For the text-containing cell, return its midpoint in [x, y] coordinate format. 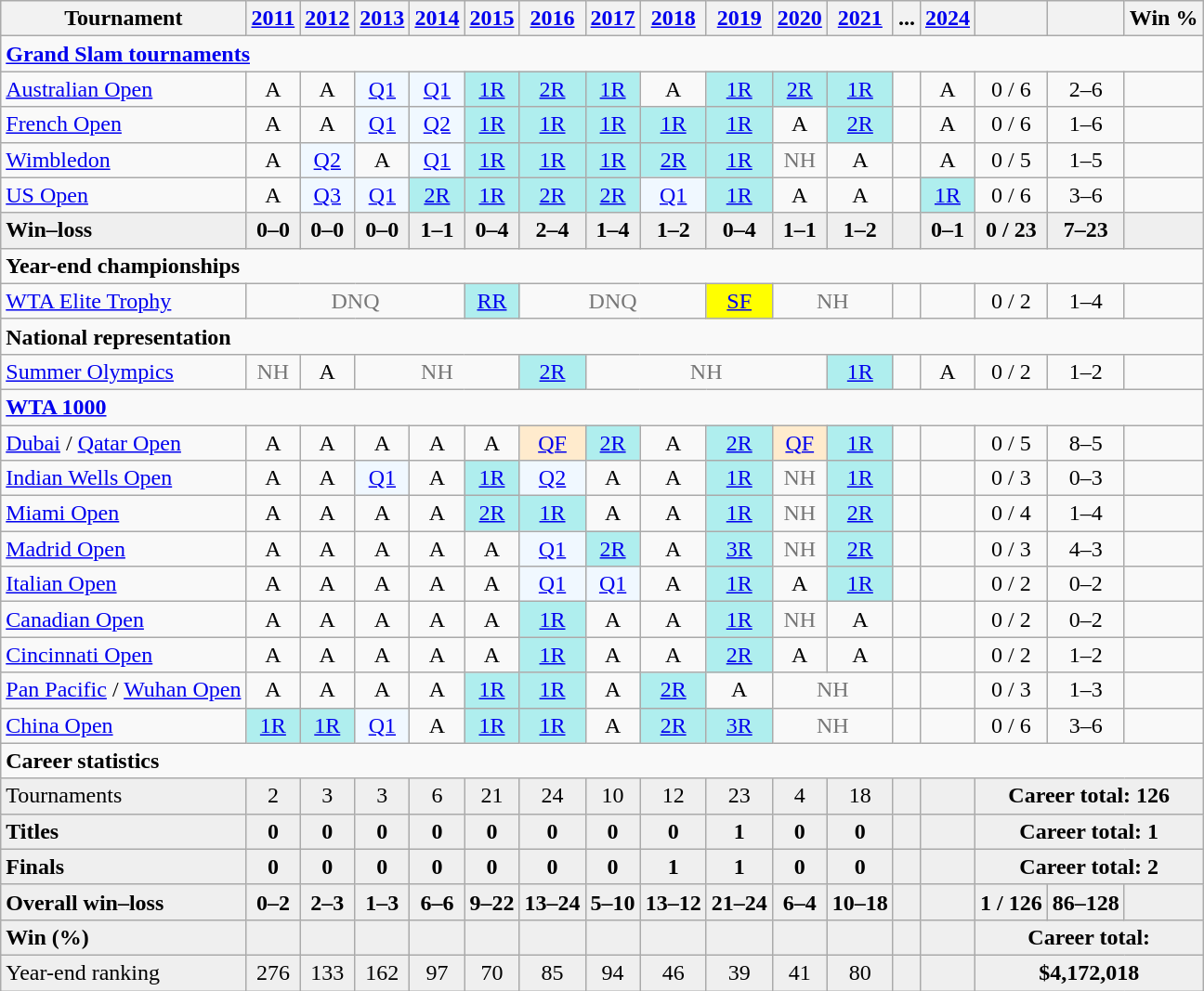
2012 [327, 19]
85 [552, 972]
2024 [948, 19]
6–6 [437, 902]
2021 [860, 19]
Italian Open [124, 584]
Overall win–loss [124, 902]
Win % [1163, 19]
21–24 [739, 902]
5–10 [613, 902]
13–12 [673, 902]
1–5 [1085, 160]
French Open [124, 124]
133 [327, 972]
0 / 23 [1012, 230]
Year-end championships [602, 266]
2–3 [327, 902]
10 [613, 796]
1–6 [1085, 124]
6–4 [799, 902]
41 [799, 972]
Tournament [124, 19]
Tournaments [124, 796]
Finals [124, 867]
Career total: 2 [1089, 867]
13–24 [552, 902]
70 [492, 972]
23 [739, 796]
1 / 126 [1012, 902]
Win (%) [124, 937]
Dubai / Qatar Open [124, 443]
39 [739, 972]
24 [552, 796]
80 [860, 972]
162 [383, 972]
0–3 [1085, 478]
China Open [124, 725]
97 [437, 972]
94 [613, 972]
Career total: [1089, 937]
0 / 4 [1012, 514]
Win–loss [124, 230]
Pan Pacific / Wuhan Open [124, 690]
2014 [437, 19]
Canadian Open [124, 619]
2 [273, 796]
2016 [552, 19]
Titles [124, 831]
Career total: 1 [1089, 831]
Madrid Open [124, 549]
WTA Elite Trophy [124, 301]
8–5 [1085, 443]
2018 [673, 19]
4 [799, 796]
7–23 [1085, 230]
2015 [492, 19]
$4,172,018 [1089, 972]
2–4 [552, 230]
Wimbledon [124, 160]
18 [860, 796]
SF [739, 301]
National representation [602, 336]
6 [437, 796]
Career total: 126 [1089, 796]
US Open [124, 195]
Grand Slam tournaments [602, 54]
0–1 [948, 230]
... [907, 19]
2019 [739, 19]
RR [492, 301]
Miami Open [124, 514]
WTA 1000 [602, 407]
2017 [613, 19]
86–128 [1085, 902]
Summer Olympics [124, 372]
2–6 [1085, 89]
276 [273, 972]
12 [673, 796]
46 [673, 972]
2011 [273, 19]
9–22 [492, 902]
Australian Open [124, 89]
Indian Wells Open [124, 478]
2013 [383, 19]
Q3 [327, 195]
10–18 [860, 902]
2020 [799, 19]
Cincinnati Open [124, 655]
Year-end ranking [124, 972]
Career statistics [602, 761]
21 [492, 796]
4–3 [1085, 549]
